Determine the (x, y) coordinate at the center of the cell enclosing the given text.  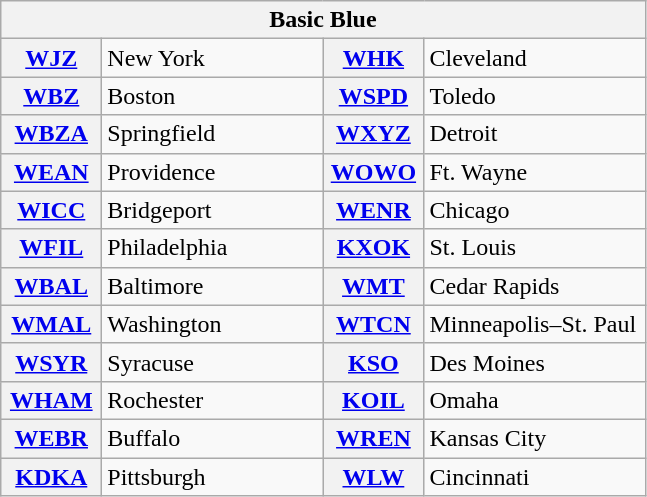
WEBR (52, 438)
WBZA (52, 134)
Washington (212, 324)
Minneapolis–St. Paul (534, 324)
WJZ (52, 58)
Pittsburgh (212, 477)
Baltimore (212, 286)
WLW (374, 477)
Syracuse (212, 362)
Cleveland (534, 58)
Detroit (534, 134)
KXOK (374, 248)
WMAL (52, 324)
Springfield (212, 134)
Ft. Wayne (534, 172)
Philadelphia (212, 248)
WSYR (52, 362)
WSPD (374, 96)
Chicago (534, 210)
WBZ (52, 96)
WENR (374, 210)
WXYZ (374, 134)
Bridgeport (212, 210)
Omaha (534, 400)
WREN (374, 438)
Toledo (534, 96)
Kansas City (534, 438)
Des Moines (534, 362)
Basic Blue (323, 20)
Cincinnati (534, 477)
WBAL (52, 286)
WEAN (52, 172)
KDKA (52, 477)
KOIL (374, 400)
Rochester (212, 400)
New York (212, 58)
Cedar Rapids (534, 286)
WICC (52, 210)
Buffalo (212, 438)
KSO (374, 362)
Boston (212, 96)
WHAM (52, 400)
WOWO (374, 172)
Providence (212, 172)
WMT (374, 286)
WFIL (52, 248)
WTCN (374, 324)
St. Louis (534, 248)
WHK (374, 58)
